Scan for the cell matching the given text and deliver its (X, Y) coordinate at center. 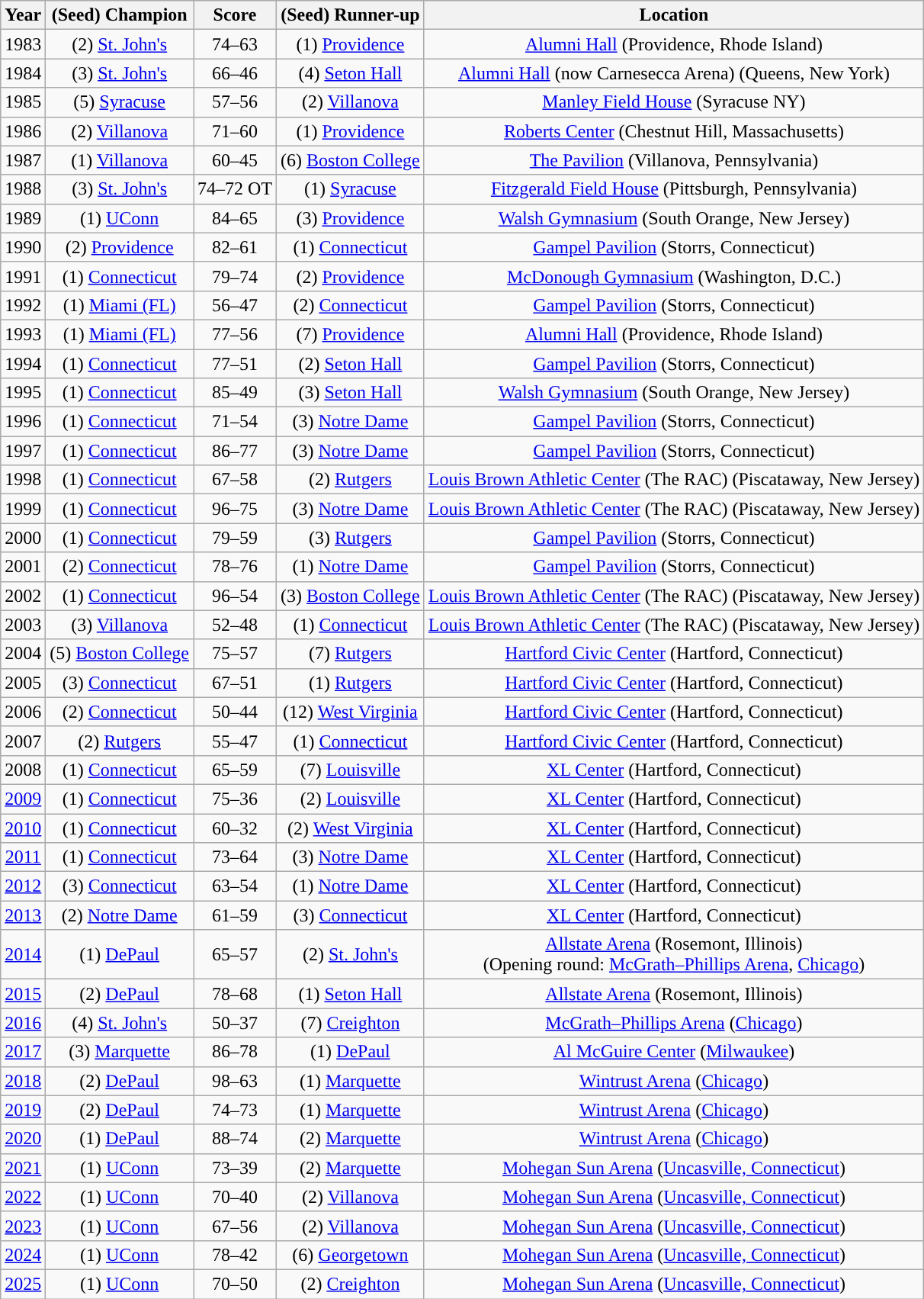
2016 (23, 1023)
65–59 (235, 770)
56–47 (235, 305)
2006 (23, 712)
2009 (23, 799)
98–63 (235, 1081)
74–72 OT (235, 189)
2019 (23, 1110)
55–47 (235, 741)
2013 (23, 915)
Fitzgerald Field House (Pittsburgh, Pennsylvania) (674, 189)
67–51 (235, 683)
84–65 (235, 218)
1984 (23, 73)
(4) Seton Hall (351, 73)
(3) Seton Hall (351, 393)
(2) Louisville (351, 799)
71–54 (235, 422)
78–68 (235, 994)
2021 (23, 1168)
77–56 (235, 334)
78–76 (235, 567)
(5) Boston College (120, 654)
(1) Rutgers (351, 683)
Manley Field House (Syracuse NY) (674, 102)
75–36 (235, 799)
Location (674, 15)
2007 (23, 741)
(4) St. John's (120, 1023)
73–64 (235, 857)
(3) Rutgers (351, 538)
2022 (23, 1197)
2004 (23, 654)
2002 (23, 596)
(7) Rutgers (351, 654)
86–78 (235, 1052)
82–61 (235, 247)
79–59 (235, 538)
1989 (23, 218)
74–63 (235, 44)
The Pavilion (Villanova, Pennsylvania) (674, 160)
65–57 (235, 955)
(3) Villanova (120, 625)
1996 (23, 422)
2020 (23, 1139)
2003 (23, 625)
(7) Louisville (351, 770)
Alumni Hall (now Carnesecca Arena) (Queens, New York) (674, 73)
52–48 (235, 625)
2011 (23, 857)
(12) West Virginia (351, 712)
71–60 (235, 131)
2023 (23, 1226)
96–75 (235, 509)
1985 (23, 102)
67–58 (235, 480)
85–49 (235, 393)
(3) Providence (351, 218)
Al McGuire Center (Milwaukee) (674, 1052)
(7) Creighton (351, 1023)
1997 (23, 451)
2025 (23, 1284)
(2) Creighton (351, 1284)
88–74 (235, 1139)
(6) Boston College (351, 160)
McDonough Gymnasium (Washington, D.C.) (674, 276)
1983 (23, 44)
(1) Seton Hall (351, 994)
2010 (23, 828)
79–74 (235, 276)
Score (235, 15)
70–50 (235, 1284)
(1) Villanova (120, 160)
1990 (23, 247)
1991 (23, 276)
73–39 (235, 1168)
(1) Syracuse (351, 189)
1993 (23, 334)
(Seed) Runner-up (351, 15)
2018 (23, 1081)
(2) Notre Dame (120, 915)
(3) Boston College (351, 596)
Roberts Center (Chestnut Hill, Massachusetts) (674, 131)
50–44 (235, 712)
(7) Providence (351, 334)
50–37 (235, 1023)
63–54 (235, 886)
(5) Syracuse (120, 102)
66–46 (235, 73)
2000 (23, 538)
57–56 (235, 102)
77–51 (235, 364)
1998 (23, 480)
1986 (23, 131)
2008 (23, 770)
96–54 (235, 596)
1988 (23, 189)
2015 (23, 994)
2014 (23, 955)
(2) West Virginia (351, 828)
2024 (23, 1255)
2017 (23, 1052)
2001 (23, 567)
1992 (23, 305)
2012 (23, 886)
70–40 (235, 1197)
Allstate Arena (Rosemont, Illinois)(Opening round: McGrath–Phillips Arena, Chicago) (674, 955)
60–32 (235, 828)
2005 (23, 683)
(6) Georgetown (351, 1255)
74–73 (235, 1110)
1987 (23, 160)
78–42 (235, 1255)
86–77 (235, 451)
61–59 (235, 915)
(3) Marquette (120, 1052)
60–45 (235, 160)
(2) Seton Hall (351, 364)
1994 (23, 364)
Year (23, 15)
75–57 (235, 654)
1999 (23, 509)
(Seed) Champion (120, 15)
1995 (23, 393)
Allstate Arena (Rosemont, Illinois) (674, 994)
McGrath–Phillips Arena (Chicago) (674, 1023)
67–56 (235, 1226)
